Capture the cell that displays the provided text and extract its [x, y] central coordinate. 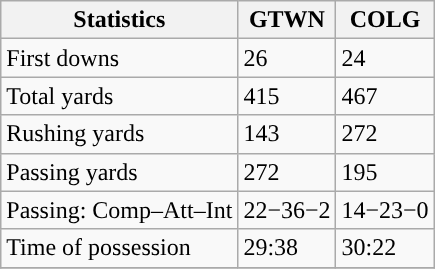
Total yards [120, 96]
24 [385, 58]
GTWN [287, 20]
30:22 [385, 248]
Statistics [120, 20]
Rushing yards [120, 134]
195 [385, 172]
467 [385, 96]
143 [287, 134]
14−23−0 [385, 210]
Passing: Comp–Att–Int [120, 210]
COLG [385, 20]
29:38 [287, 248]
Passing yards [120, 172]
26 [287, 58]
22−36−2 [287, 210]
415 [287, 96]
First downs [120, 58]
Time of possession [120, 248]
